Identify which cell holds the provided text, then report its [x, y] central coordinate. 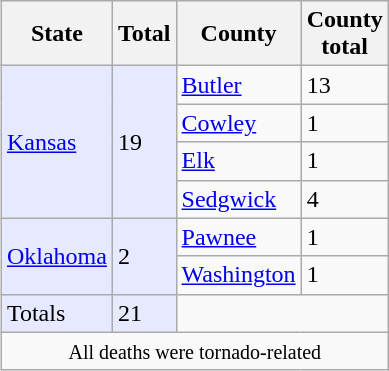
Kansas [56, 142]
Butler [238, 85]
13 [344, 85]
19 [144, 142]
Elk [238, 161]
Pawnee [238, 237]
Total [144, 34]
Washington [238, 275]
All deaths were tornado-related [194, 351]
Sedgwick [238, 199]
Totals [56, 313]
Countytotal [344, 34]
4 [344, 199]
21 [144, 313]
Oklahoma [56, 256]
County [238, 34]
2 [144, 256]
Cowley [238, 123]
State [56, 34]
